Pinpoint the cell where the given text exists, returning its (x, y) midpoint coordinate. 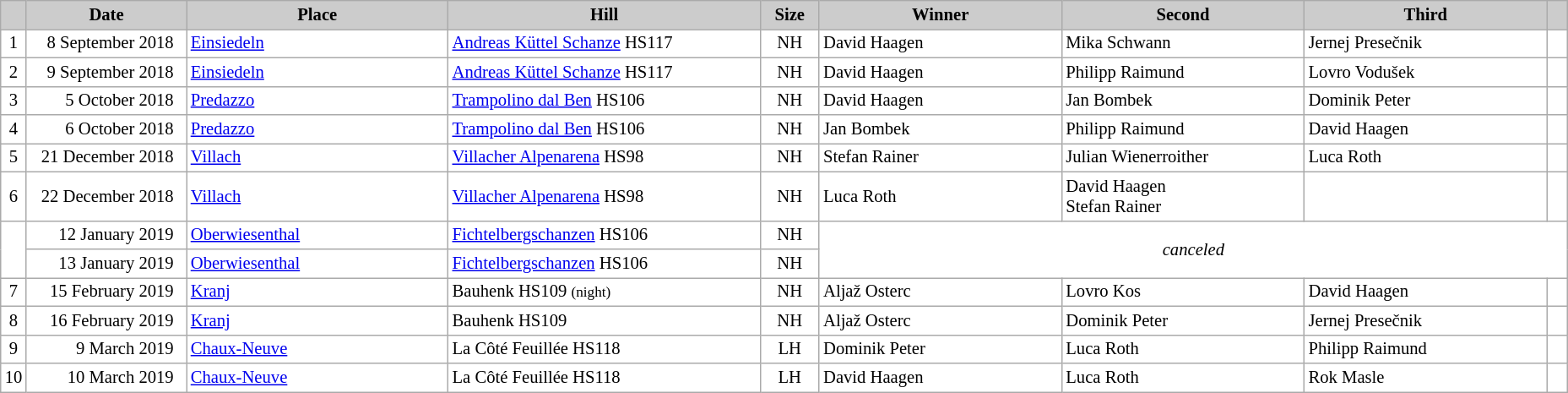
9 September 2018 (106, 72)
Hill (605, 14)
Bauhenk HS109 (605, 320)
22 December 2018 (106, 196)
12 January 2019 (106, 235)
6 (14, 196)
8 (14, 320)
5 (14, 157)
8 September 2018 (106, 43)
15 February 2019 (106, 292)
Lovro Kos (1182, 292)
David Haagen Stefan Rainer (1182, 196)
7 (14, 292)
Place (317, 14)
1 (14, 43)
Winner (941, 14)
10 March 2019 (106, 378)
3 (14, 101)
13 January 2019 (106, 263)
Stefan Rainer (941, 157)
16 February 2019 (106, 320)
Second (1182, 14)
Mika Schwann (1182, 43)
9 March 2019 (106, 349)
21 December 2018 (106, 157)
2 (14, 72)
9 (14, 349)
canceled (1193, 249)
Third (1425, 14)
5 October 2018 (106, 101)
Lovro Vodušek (1425, 72)
Size (789, 14)
4 (14, 129)
6 October 2018 (106, 129)
Rok Masle (1425, 378)
Julian Wienerroither (1182, 157)
10 (14, 378)
Bauhenk HS109 (night) (605, 292)
Date (106, 14)
